Identify which cell holds the provided text, then report its (x, y) central coordinate. 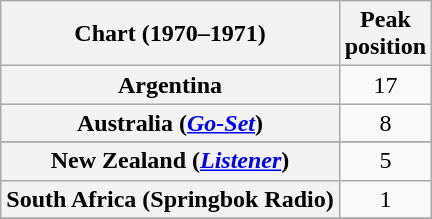
17 (385, 85)
South Africa (Springbok Radio) (170, 199)
8 (385, 123)
Argentina (170, 85)
Peakposition (385, 34)
5 (385, 161)
Chart (1970–1971) (170, 34)
1 (385, 199)
Australia (Go-Set) (170, 123)
New Zealand (Listener) (170, 161)
